Extract the [x, y] coordinate from the center of the cell holding the provided text.  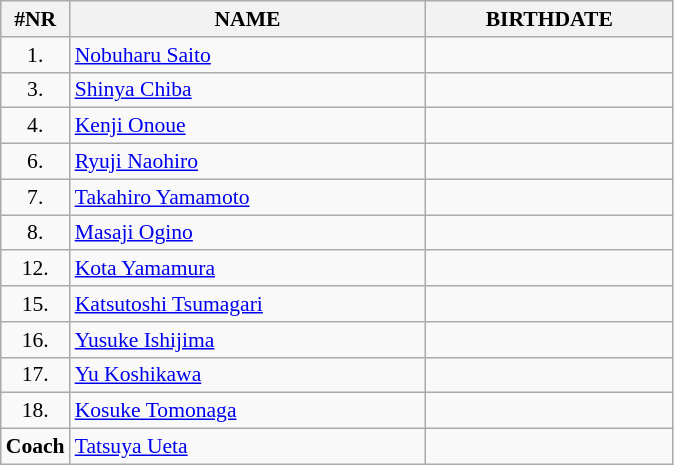
Shinya Chiba [248, 90]
Kota Yamamura [248, 269]
8. [36, 233]
Tatsuya Ueta [248, 447]
Masaji Ogino [248, 233]
15. [36, 304]
6. [36, 162]
Takahiro Yamamoto [248, 197]
17. [36, 375]
NAME [248, 19]
1. [36, 55]
BIRTHDATE [549, 19]
16. [36, 340]
#NR [36, 19]
7. [36, 197]
4. [36, 126]
12. [36, 269]
18. [36, 411]
3. [36, 90]
Kenji Onoue [248, 126]
Coach [36, 447]
Nobuharu Saito [248, 55]
Yu Koshikawa [248, 375]
Ryuji Naohiro [248, 162]
Yusuke Ishijima [248, 340]
Kosuke Tomonaga [248, 411]
Katsutoshi Tsumagari [248, 304]
